Search for the cell housing the specified text and yield its (x, y) center coordinate. 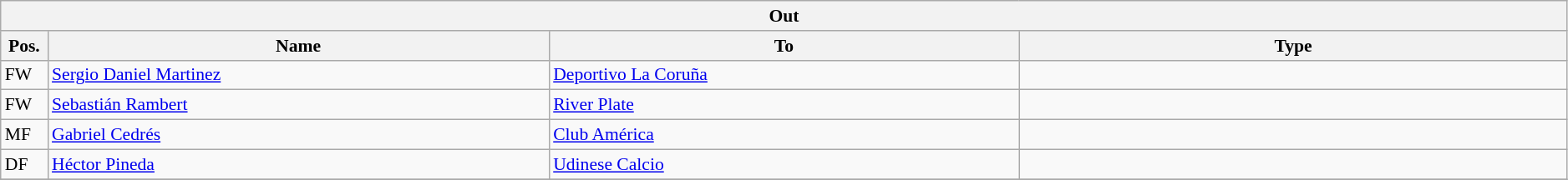
Sergio Daniel Martinez (298, 75)
Gabriel Cedrés (298, 135)
River Plate (784, 105)
Pos. (24, 46)
Out (784, 16)
MF (24, 135)
Name (298, 46)
Héctor Pineda (298, 164)
Deportivo La Coruña (784, 75)
DF (24, 164)
Udinese Calcio (784, 164)
To (784, 46)
Club América (784, 135)
Sebastián Rambert (298, 105)
Type (1293, 46)
